Identify which cell holds the provided text, then report its (x, y) central coordinate. 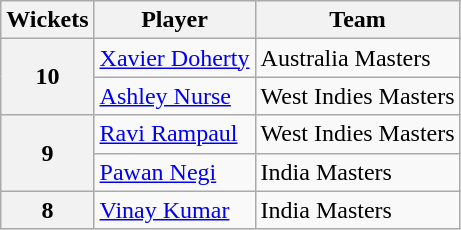
Ravi Rampaul (174, 134)
Pawan Negi (174, 172)
10 (48, 77)
Australia Masters (358, 58)
8 (48, 210)
Wickets (48, 20)
9 (48, 153)
Player (174, 20)
Ashley Nurse (174, 96)
Vinay Kumar (174, 210)
Xavier Doherty (174, 58)
Team (358, 20)
